Scan for the cell matching the given text and deliver its (X, Y) coordinate at center. 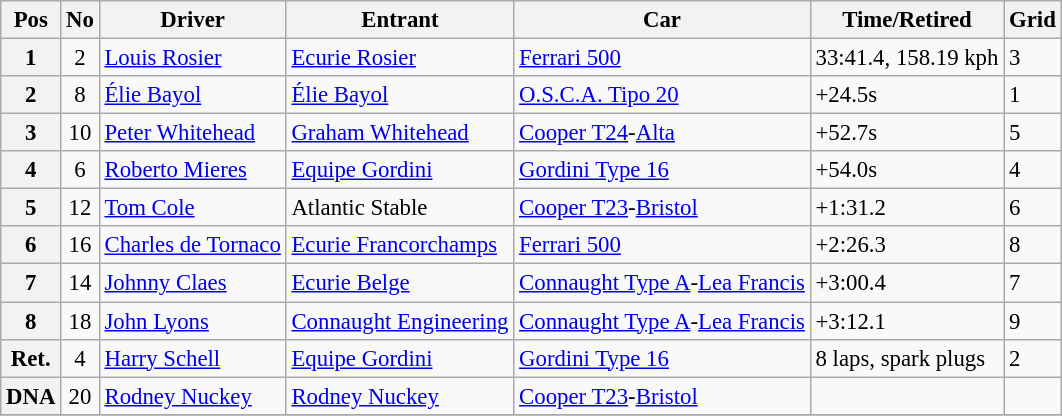
Atlantic Stable (400, 208)
O.S.C.A. Tipo 20 (662, 95)
No (80, 20)
Ecurie Belge (400, 283)
+3:12.1 (907, 321)
Charles de Tornaco (192, 245)
33:41.4, 158.19 kph (907, 58)
+2:26.3 (907, 245)
Louis Rosier (192, 58)
Ecurie Francorchamps (400, 245)
Car (662, 20)
Pos (31, 20)
Time/Retired (907, 20)
Harry Schell (192, 358)
Ecurie Rosier (400, 58)
18 (80, 321)
+3:00.4 (907, 283)
Entrant (400, 20)
Cooper T24-Alta (662, 133)
Driver (192, 20)
Grid (1032, 20)
20 (80, 396)
+1:31.2 (907, 208)
+24.5s (907, 95)
John Lyons (192, 321)
Graham Whitehead (400, 133)
16 (80, 245)
Connaught Engineering (400, 321)
Roberto Mieres (192, 170)
Tom Cole (192, 208)
+54.0s (907, 170)
10 (80, 133)
DNA (31, 396)
+52.7s (907, 133)
9 (1032, 321)
Ret. (31, 358)
14 (80, 283)
Peter Whitehead (192, 133)
Johnny Claes (192, 283)
12 (80, 208)
8 laps, spark plugs (907, 358)
